Find where the given text appears and provide that cell's center as (x, y) coordinate. 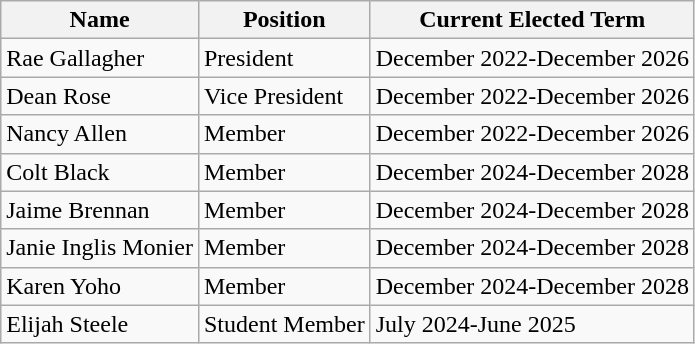
Colt Black (100, 172)
Name (100, 20)
Rae Gallagher (100, 58)
President (284, 58)
July 2024-June 2025 (532, 324)
Jaime Brennan (100, 210)
Vice President (284, 96)
Nancy Allen (100, 134)
Position (284, 20)
Dean Rose (100, 96)
Student Member (284, 324)
Janie Inglis Monier (100, 248)
Karen Yoho (100, 286)
Current Elected Term (532, 20)
Elijah Steele (100, 324)
